For the text-containing cell, return its midpoint in [x, y] coordinate format. 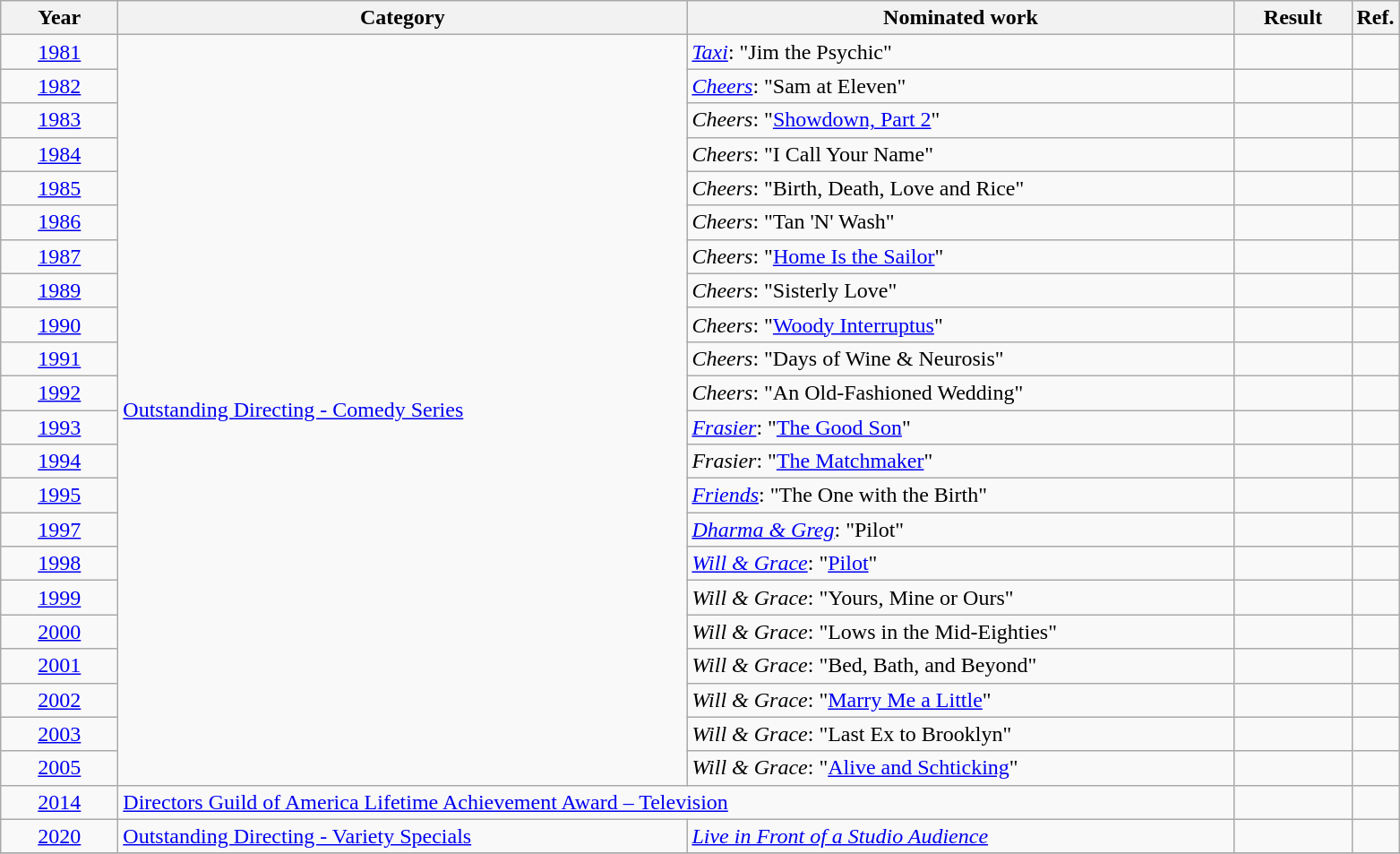
Taxi: "Jim the Psychic" [960, 52]
Cheers: "Tan 'N' Wash" [960, 222]
Will & Grace: "Bed, Bath, and Beyond" [960, 666]
Cheers: "Showdown, Part 2" [960, 120]
2020 [59, 836]
1990 [59, 324]
Cheers: "I Call Your Name" [960, 154]
2002 [59, 700]
1983 [59, 120]
Cheers: "An Old-Fashioned Wedding" [960, 392]
Cheers: "Home Is the Sailor" [960, 256]
2001 [59, 666]
1993 [59, 427]
1998 [59, 564]
Nominated work [960, 18]
Frasier: "The Matchmaker" [960, 462]
1985 [59, 188]
Outstanding Directing - Comedy Series [403, 410]
Frasier: "The Good Son" [960, 427]
1994 [59, 462]
1991 [59, 358]
Outstanding Directing - Variety Specials [403, 836]
1989 [59, 290]
1995 [59, 496]
Category [403, 18]
Will & Grace: "Alive and Schticking" [960, 768]
1987 [59, 256]
Will & Grace: "Last Ex to Brooklyn" [960, 734]
1986 [59, 222]
2003 [59, 734]
Ref. [1376, 18]
1992 [59, 392]
Dharma & Greg: "Pilot" [960, 530]
Cheers: "Woody Interruptus" [960, 324]
1997 [59, 530]
1981 [59, 52]
Cheers: "Sisterly Love" [960, 290]
2014 [59, 802]
Cheers: "Sam at Eleven" [960, 86]
Year [59, 18]
Result [1293, 18]
Will & Grace: "Marry Me a Little" [960, 700]
Will & Grace: "Lows in the Mid-Eighties" [960, 632]
Will & Grace: "Yours, Mine or Ours" [960, 598]
Live in Front of a Studio Audience [960, 836]
2005 [59, 768]
Friends: "The One with the Birth" [960, 496]
Cheers: "Days of Wine & Neurosis" [960, 358]
Cheers: "Birth, Death, Love and Rice" [960, 188]
Will & Grace: "Pilot" [960, 564]
2000 [59, 632]
Directors Guild of America Lifetime Achievement Award – Television [676, 802]
1984 [59, 154]
1999 [59, 598]
1982 [59, 86]
